Identify which cell holds the provided text, then report its (x, y) central coordinate. 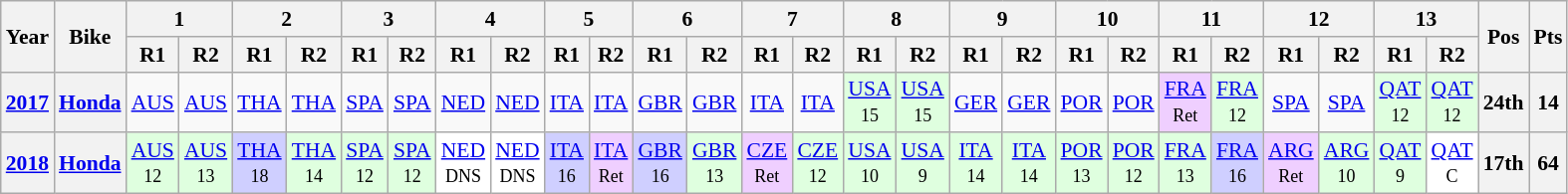
FRA13 (1185, 163)
2017 (28, 101)
1 (179, 19)
FRARet (1185, 101)
THA14 (314, 163)
ITARet (611, 163)
FRA16 (1237, 163)
64 (1548, 163)
THA18 (259, 163)
8 (897, 19)
CZE12 (817, 163)
GBR13 (715, 163)
13 (1426, 19)
Pos (1504, 36)
AUS13 (205, 163)
10 (1108, 19)
QATC (1452, 163)
QAT9 (1400, 163)
17th (1504, 163)
2 (287, 19)
CZERet (767, 163)
ARG10 (1347, 163)
6 (687, 19)
14 (1548, 101)
GBR16 (659, 163)
9 (1002, 19)
2018 (28, 163)
7 (792, 19)
Pts (1548, 36)
Bike (90, 36)
5 (590, 19)
ITA16 (567, 163)
12 (1319, 19)
3 (389, 19)
24th (1504, 101)
USA10 (869, 163)
11 (1211, 19)
AUS12 (153, 163)
POR13 (1082, 163)
Year (28, 36)
POR12 (1134, 163)
ARGRet (1291, 163)
USA9 (922, 163)
FRA12 (1237, 101)
4 (490, 19)
